Extract the (X, Y) coordinate from the center of the cell holding the provided text.  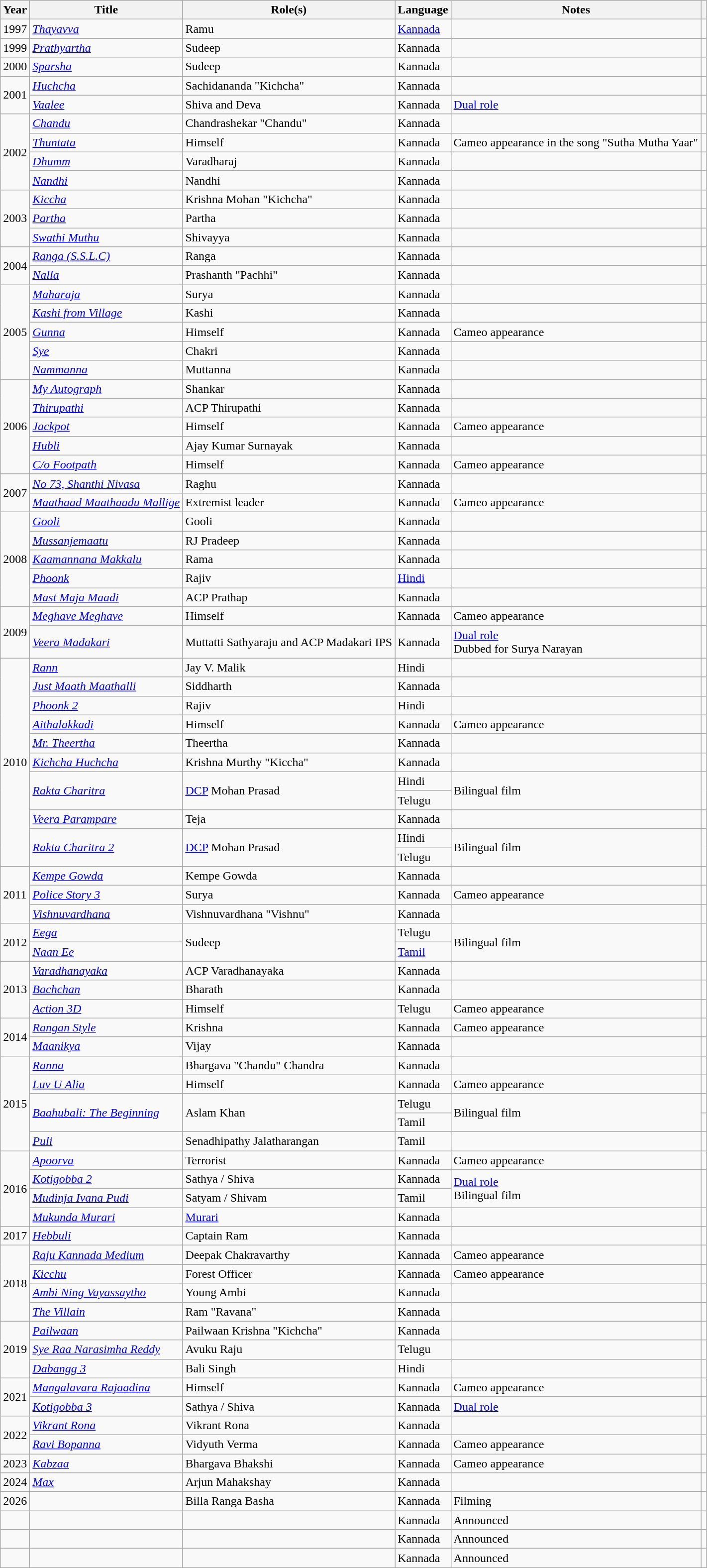
Avuku Raju (289, 1349)
Vishnuvardhana (106, 914)
Notes (576, 10)
Naan Ee (106, 952)
Satyam / Shivam (289, 1198)
No 73, Shanthi Nivasa (106, 483)
Rann (106, 668)
Maanikya (106, 1046)
Theertha (289, 743)
2021 (15, 1397)
Kabzaa (106, 1463)
Vijay (289, 1046)
Ranga (289, 256)
Vaalee (106, 105)
Shankar (289, 389)
Mussanjemaatu (106, 540)
1999 (15, 48)
ACP Prathap (289, 597)
Jay V. Malik (289, 668)
Deepak Chakravarthy (289, 1255)
Thuntata (106, 142)
Vidyuth Verma (289, 1444)
Dual role Dubbed for Surya Narayan (576, 642)
Raghu (289, 483)
2024 (15, 1482)
Prathyartha (106, 48)
2018 (15, 1283)
Role(s) (289, 10)
Bharath (289, 990)
Veera Madakari (106, 642)
Krishna Murthy "Kiccha" (289, 762)
Hubli (106, 446)
Language (423, 10)
Kichcha Huchcha (106, 762)
Billa Ranga Basha (289, 1501)
Luv U Alia (106, 1084)
Mangalavara Rajaadina (106, 1387)
Muttatti Sathyaraju and ACP Madakari IPS (289, 642)
Terrorist (289, 1160)
Extremist leader (289, 502)
Ravi Bopanna (106, 1444)
Mudinja Ivana Pudi (106, 1198)
Murari (289, 1217)
Swathi Muthu (106, 237)
My Autograph (106, 389)
Krishna Mohan "Kichcha" (289, 199)
ACP Varadhanayaka (289, 971)
Eega (106, 933)
Muttanna (289, 370)
2004 (15, 266)
Sparsha (106, 67)
Dhumm (106, 161)
Kotigobba 3 (106, 1406)
Phoonk 2 (106, 705)
Forest Officer (289, 1274)
Krishna (289, 1027)
Police Story 3 (106, 895)
Kaamannana Makkalu (106, 560)
Ambi Ning Vayassaytho (106, 1293)
Max (106, 1482)
Kicchu (106, 1274)
Thirupathi (106, 408)
C/o Footpath (106, 464)
2000 (15, 67)
Nammanna (106, 370)
Chandrashekar "Chandu" (289, 123)
Shiva and Deva (289, 105)
2013 (15, 990)
Kashi (289, 313)
2009 (15, 632)
2015 (15, 1103)
Filming (576, 1501)
Title (106, 10)
Chakri (289, 351)
Mast Maja Maadi (106, 597)
Baahubali: The Beginning (106, 1113)
The Villain (106, 1312)
Rangan Style (106, 1027)
Apoorva (106, 1160)
2005 (15, 332)
Mukunda Murari (106, 1217)
Varadhanayaka (106, 971)
Jackpot (106, 427)
Kashi from Village (106, 313)
Siddharth (289, 686)
Phoonk (106, 578)
2003 (15, 218)
Nalla (106, 275)
Pailwaan Krishna "Kichcha" (289, 1331)
Ranga (S.S.L.C) (106, 256)
Bachchan (106, 990)
Year (15, 10)
2017 (15, 1236)
2012 (15, 942)
2022 (15, 1435)
Puli (106, 1141)
Ranna (106, 1065)
2007 (15, 493)
Sye (106, 351)
2023 (15, 1463)
RJ Pradeep (289, 540)
Sachidananda "Kichcha" (289, 86)
Senadhipathy Jalatharangan (289, 1141)
2014 (15, 1037)
Maathaad Maathaadu Mallige (106, 502)
Kotigobba 2 (106, 1179)
2026 (15, 1501)
Mr. Theertha (106, 743)
Gunna (106, 332)
2019 (15, 1349)
Shivayya (289, 237)
Prashanth "Pachhi" (289, 275)
Hebbuli (106, 1236)
2011 (15, 895)
ACP Thirupathi (289, 408)
Chandu (106, 123)
Young Ambi (289, 1293)
Bhargava "Chandu" Chandra (289, 1065)
2008 (15, 559)
1997 (15, 29)
Bhargava Bhakshi (289, 1463)
Kiccha (106, 199)
2001 (15, 95)
2010 (15, 763)
Cameo appearance in the song "Sutha Mutha Yaar" (576, 142)
Aslam Khan (289, 1113)
Varadharaj (289, 161)
Rakta Charitra 2 (106, 847)
Just Maath Maathalli (106, 686)
Ram "Ravana" (289, 1312)
Teja (289, 819)
Raju Kannada Medium (106, 1255)
2002 (15, 152)
Pailwaan (106, 1331)
Arjun Mahakshay (289, 1482)
Vishnuvardhana "Vishnu" (289, 914)
2006 (15, 427)
Meghave Meghave (106, 616)
Huchcha (106, 86)
Rama (289, 560)
Action 3D (106, 1008)
Ramu (289, 29)
Dabangg 3 (106, 1368)
Ajay Kumar Surnayak (289, 446)
Aithalakkadi (106, 724)
Thayavva (106, 29)
Dual roleBilingual film (576, 1189)
Rakta Charitra (106, 790)
2016 (15, 1189)
Maharaja (106, 294)
Captain Ram (289, 1236)
Bali Singh (289, 1368)
Sye Raa Narasimha Reddy (106, 1349)
Veera Parampare (106, 819)
